Return the (x, y) coordinate for the center point of the cell that contains the specified text.  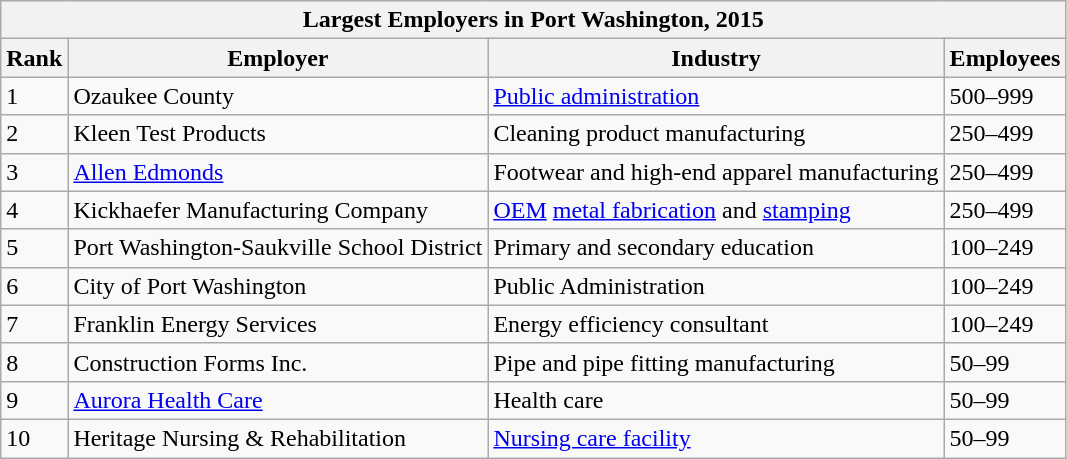
Energy efficiency consultant (716, 324)
Footwear and high-end apparel manufacturing (716, 172)
10 (34, 438)
Port Washington-Saukville School District (278, 248)
Employees (1005, 58)
Nursing care facility (716, 438)
Public administration (716, 96)
1 (34, 96)
Construction Forms Inc. (278, 362)
Allen Edmonds (278, 172)
7 (34, 324)
500–999 (1005, 96)
Ozaukee County (278, 96)
Primary and secondary education (716, 248)
Kickhaefer Manufacturing Company (278, 210)
Heritage Nursing & Rehabilitation (278, 438)
OEM metal fabrication and stamping (716, 210)
Kleen Test Products (278, 134)
City of Port Washington (278, 286)
Aurora Health Care (278, 400)
Cleaning product manufacturing (716, 134)
9 (34, 400)
8 (34, 362)
Rank (34, 58)
Pipe and pipe fitting manufacturing (716, 362)
Health care (716, 400)
Franklin Energy Services (278, 324)
6 (34, 286)
5 (34, 248)
Public Administration (716, 286)
4 (34, 210)
3 (34, 172)
Largest Employers in Port Washington, 2015 (534, 20)
Industry (716, 58)
2 (34, 134)
Employer (278, 58)
